Provide the [X, Y] coordinate of the cell's center where the given text is located.  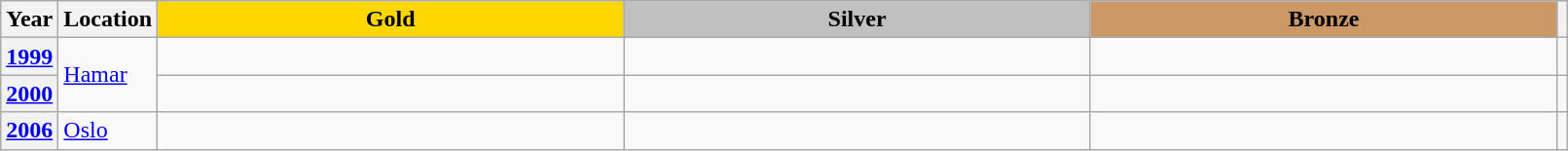
Location [108, 19]
Gold [391, 19]
1999 [29, 57]
2000 [29, 94]
Oslo [108, 131]
Silver [857, 19]
Bronze [1324, 19]
Year [29, 19]
2006 [29, 131]
Hamar [108, 75]
